Output the (x, y) coordinate of the center of the cell containing the given text.  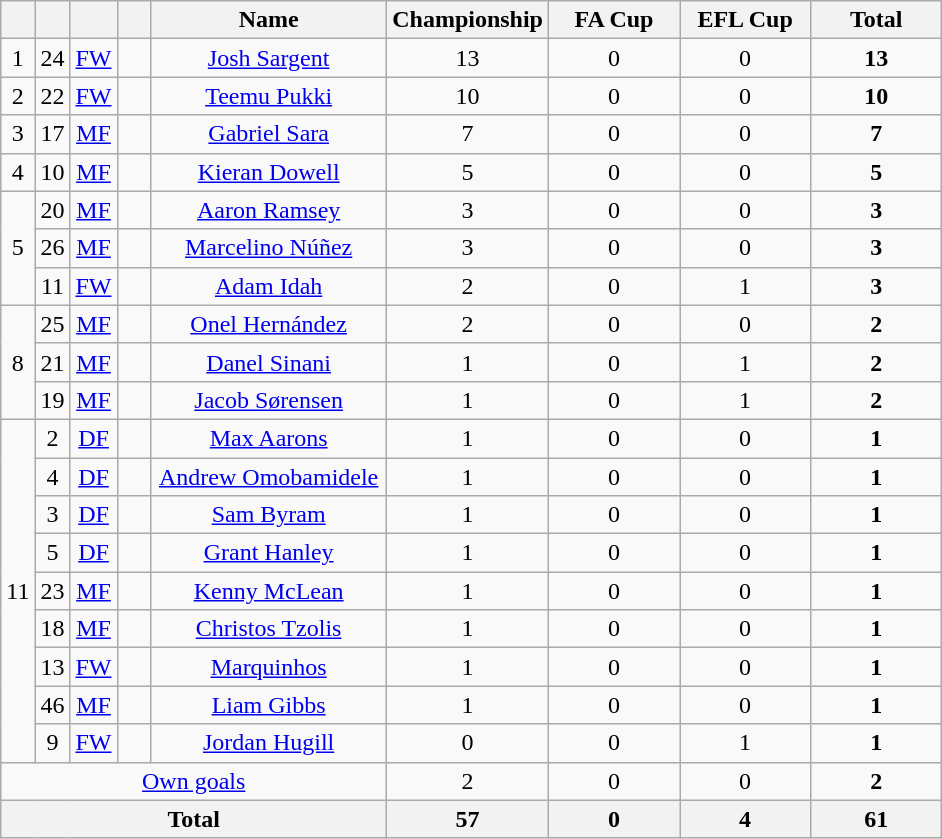
Jordan Hugill (269, 743)
21 (52, 362)
17 (52, 134)
Sam Byram (269, 515)
Marquinhos (269, 667)
26 (52, 248)
Kenny McLean (269, 591)
EFL Cup (746, 20)
Liam Gibbs (269, 705)
Teemu Pukki (269, 96)
Aaron Ramsey (269, 210)
20 (52, 210)
19 (52, 400)
Christos Tzolis (269, 629)
8 (18, 362)
24 (52, 58)
Championship (468, 20)
Own goals (194, 781)
Marcelino Núñez (269, 248)
Kieran Dowell (269, 172)
Gabriel Sara (269, 134)
22 (52, 96)
18 (52, 629)
25 (52, 324)
Jacob Sørensen (269, 400)
FA Cup (614, 20)
9 (52, 743)
61 (876, 819)
Adam Idah (269, 286)
Max Aarons (269, 438)
Grant Hanley (269, 553)
Josh Sargent (269, 58)
46 (52, 705)
Onel Hernández (269, 324)
Danel Sinani (269, 362)
Andrew Omobamidele (269, 477)
23 (52, 591)
57 (468, 819)
Name (269, 20)
